Provide the [x, y] coordinate of the cell's center where the given text is located.  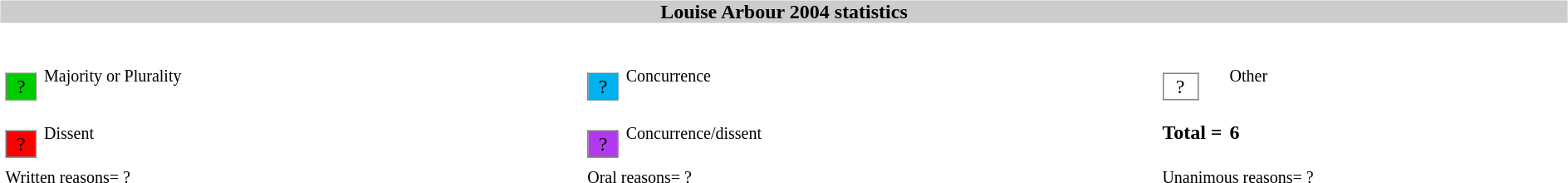
Dissent [312, 132]
Majority or Plurality [312, 76]
Concurrence/dissent [890, 132]
Concurrence [890, 76]
Other [1397, 76]
Total = [1192, 132]
6 [1397, 132]
Louise Arbour 2004 statistics [784, 12]
